Identify which cell holds the provided text, then report its (X, Y) central coordinate. 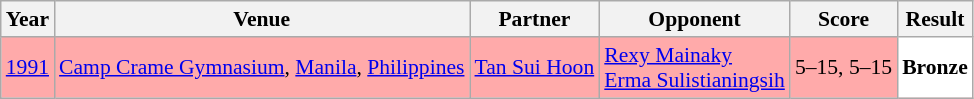
5–15, 5–15 (844, 68)
Bronze (935, 68)
Tan Sui Hoon (535, 68)
Partner (535, 19)
1991 (28, 68)
Venue (262, 19)
Score (844, 19)
Result (935, 19)
Year (28, 19)
Camp Crame Gymnasium, Manila, Philippines (262, 68)
Opponent (694, 19)
Rexy Mainaky Erma Sulistianingsih (694, 68)
